Capture the cell that displays the provided text and extract its [X, Y] central coordinate. 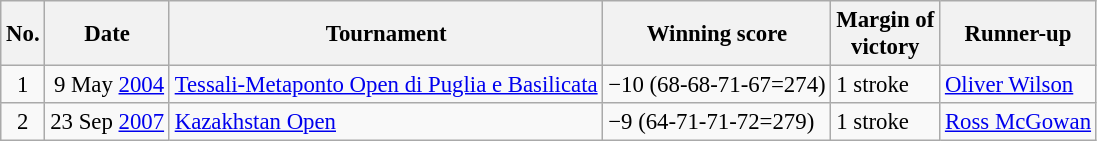
−10 (68-68-71-67=274) [717, 85]
Tessali-Metaponto Open di Puglia e Basilicata [386, 85]
9 May 2004 [107, 85]
Runner-up [1018, 34]
23 Sep 2007 [107, 122]
Tournament [386, 34]
−9 (64-71-71-72=279) [717, 122]
Winning score [717, 34]
No. [23, 34]
1 [23, 85]
Ross McGowan [1018, 122]
Date [107, 34]
2 [23, 122]
Margin ofvictory [886, 34]
Oliver Wilson [1018, 85]
Kazakhstan Open [386, 122]
